Locate the cell with the specified text and output its (x, y) center coordinate. 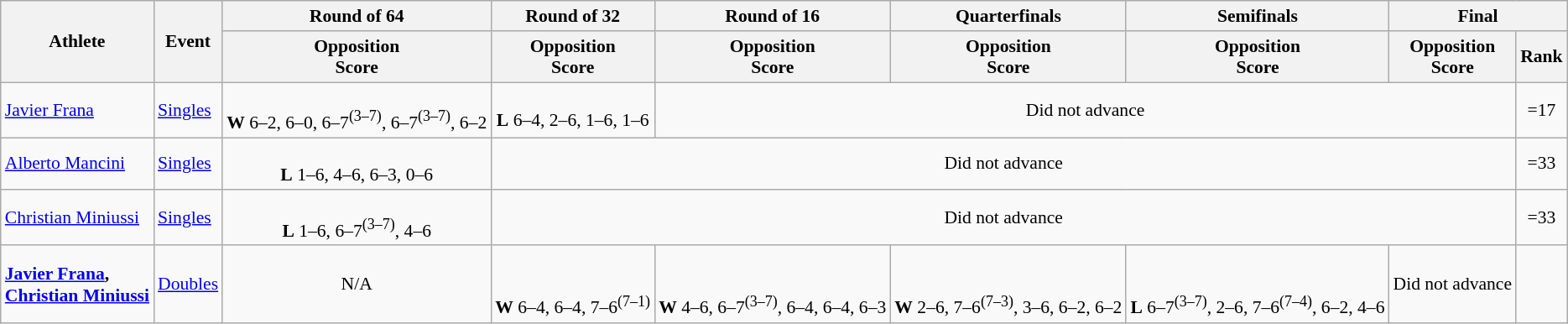
W 2–6, 7–6(7–3), 3–6, 6–2, 6–2 (1008, 285)
Javier Frana (77, 111)
Javier Frana, Christian Miniussi (77, 285)
=17 (1542, 111)
Event (188, 42)
Semifinals (1257, 16)
W 4–6, 6–7(3–7), 6–4, 6–4, 6–3 (772, 285)
Rank (1542, 57)
N/A (357, 285)
L 1–6, 6–7(3–7), 4–6 (357, 218)
L 6–4, 2–6, 1–6, 1–6 (572, 111)
Christian Miniussi (77, 218)
Doubles (188, 285)
Quarterfinals (1008, 16)
W 6–2, 6–0, 6–7(3–7), 6–7(3–7), 6–2 (357, 111)
Alberto Mancini (77, 165)
Round of 64 (357, 16)
W 6–4, 6–4, 7–6(7–1) (572, 285)
Athlete (77, 42)
Final (1477, 16)
L 1–6, 4–6, 6–3, 0–6 (357, 165)
Round of 32 (572, 16)
Round of 16 (772, 16)
L 6–7(3–7), 2–6, 7–6(7–4), 6–2, 4–6 (1257, 285)
